Search for the cell housing the specified text and yield its [x, y] center coordinate. 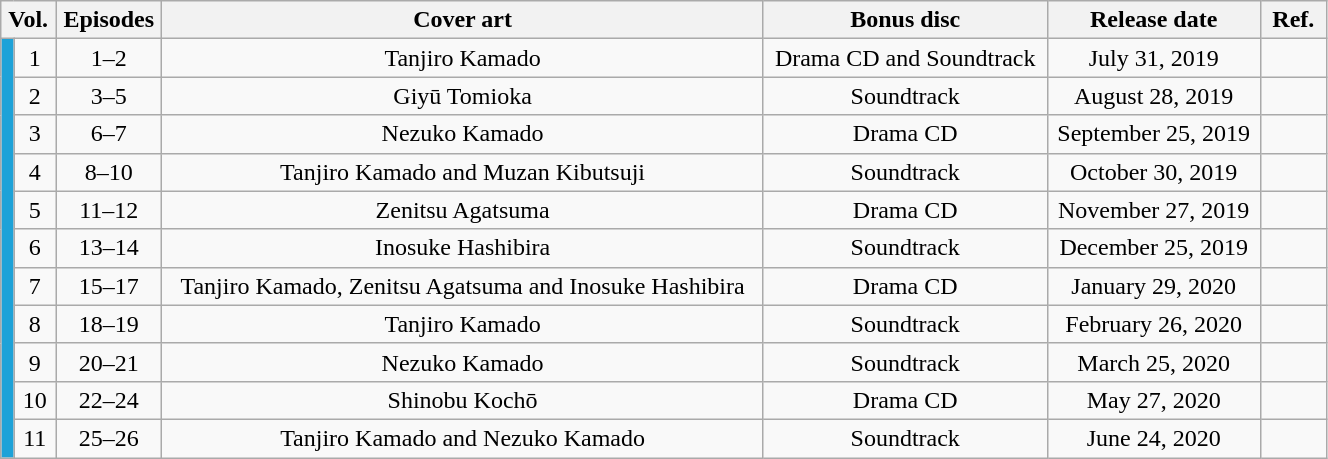
10 [35, 400]
7 [35, 286]
6 [35, 248]
Shinobu Kochō [462, 400]
4 [35, 172]
Cover art [462, 20]
3 [35, 134]
Tanjiro Kamado and Nezuko Kamado [462, 438]
May 27, 2020 [1154, 400]
February 26, 2020 [1154, 324]
Release date [1154, 20]
Tanjiro Kamado and Muzan Kibutsuji [462, 172]
Bonus disc [905, 20]
11 [35, 438]
20–21 [109, 362]
January 29, 2020 [1154, 286]
Vol. [28, 20]
8–10 [109, 172]
September 25, 2019 [1154, 134]
October 30, 2019 [1154, 172]
25–26 [109, 438]
August 28, 2019 [1154, 96]
11–12 [109, 210]
9 [35, 362]
8 [35, 324]
Ref. [1293, 20]
Tanjiro Kamado, Zenitsu Agatsuma and Inosuke Hashibira [462, 286]
Episodes [109, 20]
July 31, 2019 [1154, 58]
Zenitsu Agatsuma [462, 210]
Giyū Tomioka [462, 96]
June 24, 2020 [1154, 438]
Drama CD and Soundtrack [905, 58]
6–7 [109, 134]
3–5 [109, 96]
2 [35, 96]
March 25, 2020 [1154, 362]
15–17 [109, 286]
December 25, 2019 [1154, 248]
1–2 [109, 58]
18–19 [109, 324]
Inosuke Hashibira [462, 248]
13–14 [109, 248]
1 [35, 58]
22–24 [109, 400]
5 [35, 210]
November 27, 2019 [1154, 210]
